For the text-containing cell, return its midpoint in [X, Y] coordinate format. 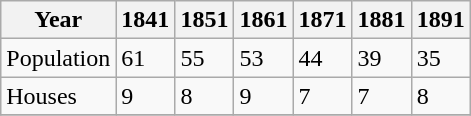
53 [264, 58]
Year [58, 20]
Population [58, 58]
1891 [440, 20]
1851 [204, 20]
1861 [264, 20]
1871 [322, 20]
44 [322, 58]
Houses [58, 96]
1881 [382, 20]
39 [382, 58]
35 [440, 58]
1841 [146, 20]
55 [204, 58]
61 [146, 58]
